Locate the cell with the specified text and output its [X, Y] center coordinate. 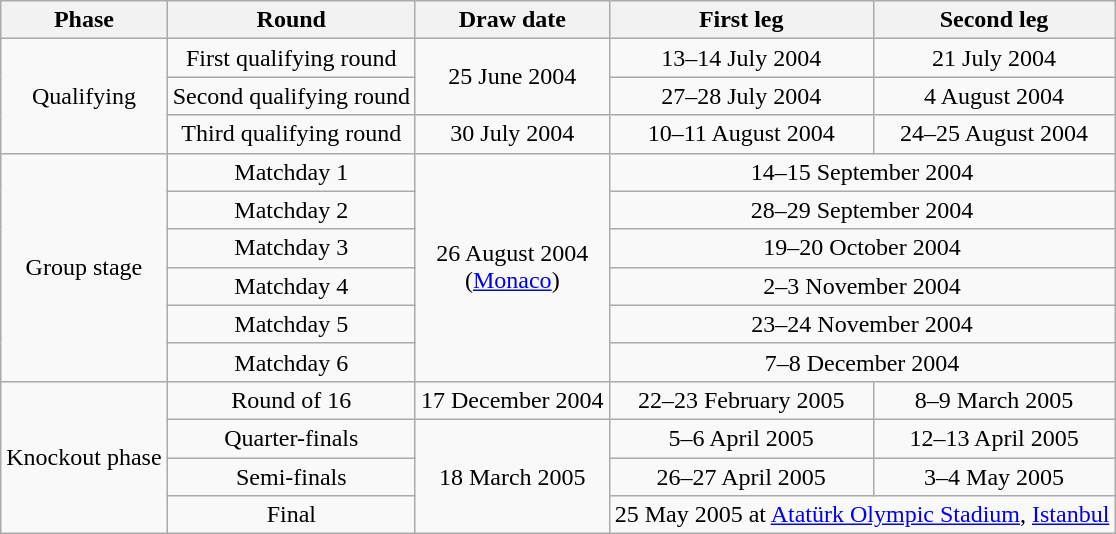
22–23 February 2005 [741, 400]
30 July 2004 [512, 134]
26 August 2004(Monaco) [512, 267]
Final [291, 515]
13–14 July 2004 [741, 58]
10–11 August 2004 [741, 134]
Knockout phase [84, 457]
21 July 2004 [994, 58]
8–9 March 2005 [994, 400]
Matchday 1 [291, 172]
14–15 September 2004 [862, 172]
Draw date [512, 20]
18 March 2005 [512, 476]
Matchday 4 [291, 286]
24–25 August 2004 [994, 134]
12–13 April 2005 [994, 438]
Matchday 3 [291, 248]
2–3 November 2004 [862, 286]
27–28 July 2004 [741, 96]
Matchday 5 [291, 324]
Quarter-finals [291, 438]
23–24 November 2004 [862, 324]
Second leg [994, 20]
19–20 October 2004 [862, 248]
Matchday 6 [291, 362]
25 May 2005 at Atatürk Olympic Stadium, Istanbul [862, 515]
Third qualifying round [291, 134]
Group stage [84, 267]
26–27 April 2005 [741, 477]
Qualifying [84, 96]
4 August 2004 [994, 96]
Semi-finals [291, 477]
Round of 16 [291, 400]
First qualifying round [291, 58]
First leg [741, 20]
Second qualifying round [291, 96]
25 June 2004 [512, 77]
7–8 December 2004 [862, 362]
17 December 2004 [512, 400]
28–29 September 2004 [862, 210]
Phase [84, 20]
5–6 April 2005 [741, 438]
Matchday 2 [291, 210]
Round [291, 20]
3–4 May 2005 [994, 477]
